Find where the given text appears and provide that cell's center as [X, Y] coordinate. 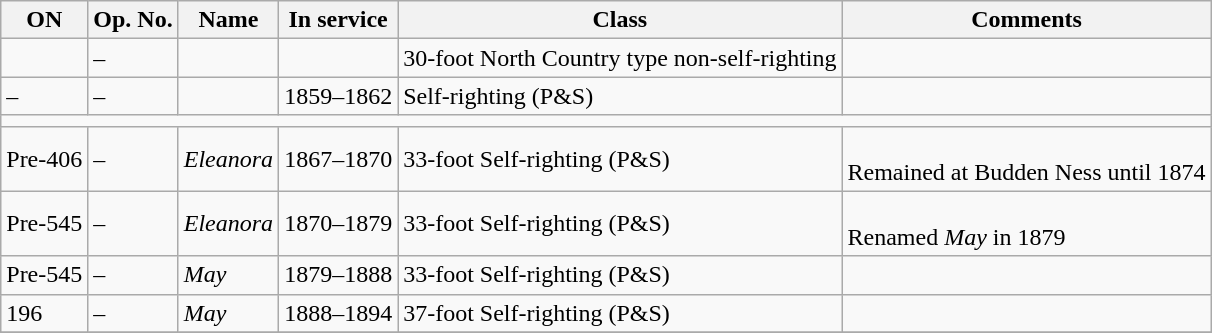
Renamed May in 1879 [1026, 224]
Op. No. [133, 20]
Comments [1026, 20]
1867–1870 [338, 158]
Self-righting (P&S) [620, 96]
1879–1888 [338, 275]
In service [338, 20]
1859–1862 [338, 96]
1870–1879 [338, 224]
Name [228, 20]
Class [620, 20]
Pre-406 [44, 158]
1888–1894 [338, 313]
ON [44, 20]
30-foot North Country type non-self-righting [620, 58]
37-foot Self-righting (P&S) [620, 313]
196 [44, 313]
Remained at Budden Ness until 1874 [1026, 158]
